Pinpoint the cell where the given text exists, returning its [x, y] midpoint coordinate. 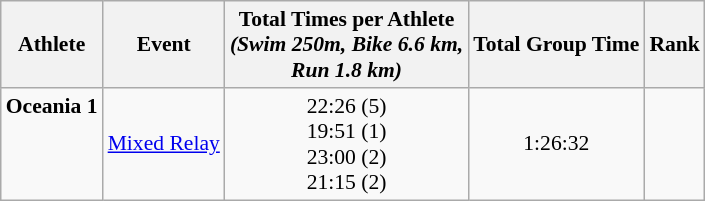
Event [164, 44]
Mixed Relay [164, 144]
Total Times per Athlete (Swim 250m, Bike 6.6 km, Run 1.8 km) [346, 44]
22:26 (5)19:51 (1)23:00 (2)21:15 (2) [346, 144]
1:26:32 [556, 144]
Rank [674, 44]
Oceania 1 [52, 144]
Athlete [52, 44]
Total Group Time [556, 44]
